Capture the cell that displays the provided text and extract its [x, y] central coordinate. 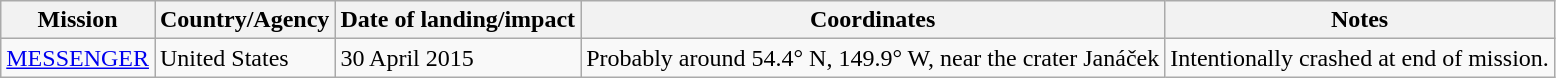
Mission [78, 20]
Notes [1360, 20]
Date of landing/impact [458, 20]
MESSENGER [78, 58]
30 April 2015 [458, 58]
Probably around 54.4° N, 149.9° W, near the crater Janáček [873, 58]
United States [244, 58]
Coordinates [873, 20]
Intentionally crashed at end of mission. [1360, 58]
Country/Agency [244, 20]
